Scan for the cell matching the given text and deliver its (X, Y) coordinate at center. 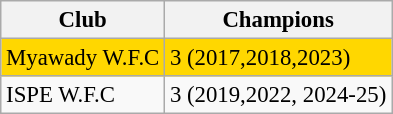
3 (2017,2018,2023) (278, 58)
ISPE W.F.C (83, 95)
Myawady W.F.C (83, 58)
Club (83, 20)
3 (2019,2022, 2024-25) (278, 95)
Champions (278, 20)
